Return the (X, Y) coordinate for the center point of the cell that contains the specified text.  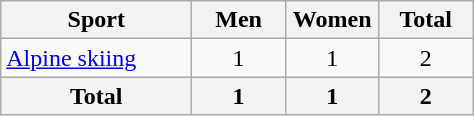
Sport (96, 20)
Men (239, 20)
Women (332, 20)
Alpine skiing (96, 58)
